Search for the cell housing the specified text and yield its [X, Y] center coordinate. 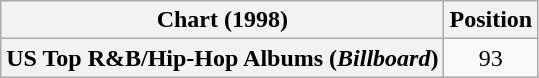
93 [491, 58]
Chart (1998) [222, 20]
Position [491, 20]
US Top R&B/Hip-Hop Albums (Billboard) [222, 58]
